Identify which cell holds the provided text, then report its (x, y) central coordinate. 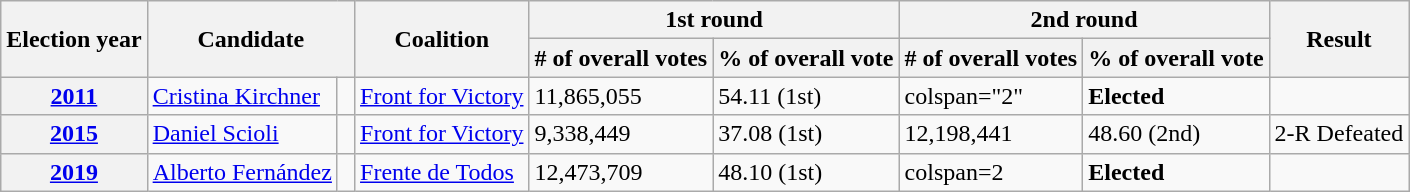
Result (1339, 39)
2nd round (1084, 20)
2015 (74, 134)
Candidate (250, 39)
colspan="2" (991, 96)
Cristina Kirchner (242, 96)
9,338,449 (621, 134)
2011 (74, 96)
2019 (74, 172)
48.60 (2nd) (1176, 134)
37.08 (1st) (806, 134)
48.10 (1st) (806, 172)
1st round (714, 20)
12,473,709 (621, 172)
colspan=2 (991, 172)
Daniel Scioli (242, 134)
12,198,441 (991, 134)
2-R Defeated (1339, 134)
Coalition (442, 39)
Alberto Fernández (242, 172)
11,865,055 (621, 96)
Frente de Todos (442, 172)
Election year (74, 39)
54.11 (1st) (806, 96)
